Extract the (x, y) coordinate from the center of the cell holding the provided text.  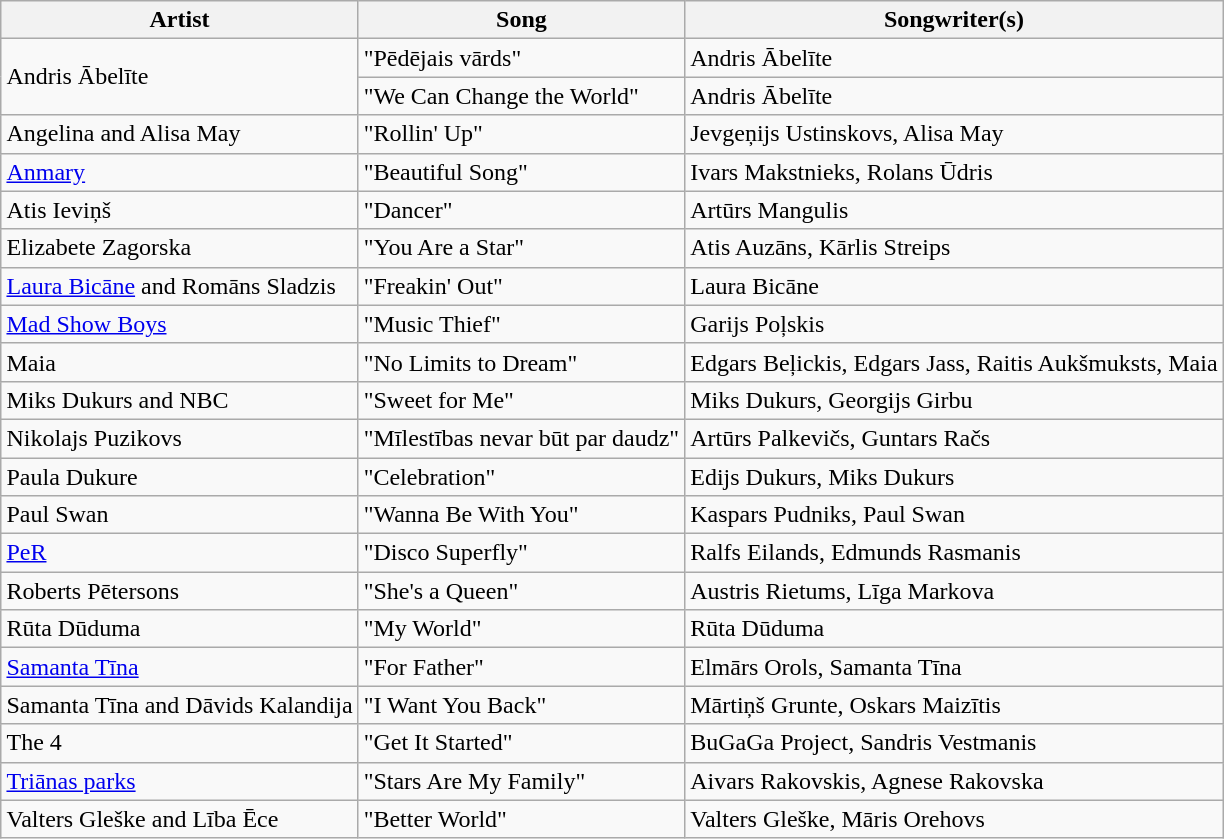
"You Are a Star" (522, 248)
"Celebration" (522, 477)
"Pēdējais vārds" (522, 58)
Elmārs Orols, Samanta Tīna (954, 667)
Nikolajs Puzikovs (180, 438)
Miks Dukurs and NBC (180, 400)
"Disco Superfly" (522, 553)
Edijs Dukurs, Miks Dukurs (954, 477)
"For Father" (522, 667)
Laura Bicāne (954, 286)
Paul Swan (180, 515)
Garijs Poļskis (954, 324)
"She's a Queen" (522, 591)
"Rollin' Up" (522, 134)
Aivars Rakovskis, Agnese Rakovska (954, 781)
"Wanna Be With You" (522, 515)
Laura Bicāne and Romāns Sladzis (180, 286)
"Get It Started" (522, 743)
Artist (180, 20)
"Better World" (522, 819)
"Dancer" (522, 210)
"Freakin' Out" (522, 286)
Ralfs Eilands, Edmunds Rasmanis (954, 553)
Austris Rietums, Līga Markova (954, 591)
Angelina and Alisa May (180, 134)
The 4 (180, 743)
Ivars Makstnieks, Rolans Ūdris (954, 172)
Atis Auzāns, Kārlis Streips (954, 248)
Song (522, 20)
"Beautiful Song" (522, 172)
Anmary (180, 172)
Songwriter(s) (954, 20)
Samanta Tīna (180, 667)
PeR (180, 553)
Maia (180, 362)
Artūrs Mangulis (954, 210)
Jevgeņijs Ustinskovs, Alisa May (954, 134)
Elizabete Zagorska (180, 248)
"Mīlestības nevar būt par daudz" (522, 438)
Artūrs Palkevičs, Guntars Račs (954, 438)
"My World" (522, 629)
"I Want You Back" (522, 705)
"Stars Are My Family" (522, 781)
Kaspars Pudniks, Paul Swan (954, 515)
Miks Dukurs, Georgijs Girbu (954, 400)
"Sweet for Me" (522, 400)
Triānas parks (180, 781)
"Music Thief" (522, 324)
Atis Ieviņš (180, 210)
Edgars Beļickis, Edgars Jass, Raitis Aukšmuksts, Maia (954, 362)
Roberts Pētersons (180, 591)
Mārtiņš Grunte, Oskars Maizītis (954, 705)
Mad Show Boys (180, 324)
Samanta Tīna and Dāvids Kalandija (180, 705)
"No Limits to Dream" (522, 362)
Valters Gleške, Māris Orehovs (954, 819)
Valters Gleške and Lība Ēce (180, 819)
BuGaGa Project, Sandris Vestmanis (954, 743)
Paula Dukure (180, 477)
"We Can Change the World" (522, 96)
